Capture the cell that displays the provided text and extract its [X, Y] central coordinate. 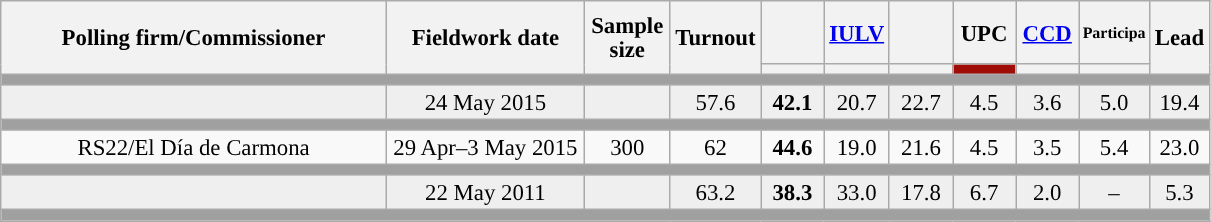
5.3 [1179, 194]
20.7 [856, 102]
19.4 [1179, 102]
Fieldwork date [485, 38]
UPC [984, 32]
RS22/El Día de Carmona [194, 148]
5.4 [1114, 148]
57.6 [716, 102]
22.7 [920, 102]
6.7 [984, 194]
Lead [1179, 38]
IULV [856, 32]
23.0 [1179, 148]
CCD [1048, 32]
2.0 [1048, 194]
42.1 [792, 102]
3.5 [1048, 148]
3.6 [1048, 102]
29 Apr–3 May 2015 [485, 148]
17.8 [920, 194]
63.2 [716, 194]
300 [627, 148]
– [1114, 194]
Participa [1114, 32]
33.0 [856, 194]
38.3 [792, 194]
Sample size [627, 38]
24 May 2015 [485, 102]
44.6 [792, 148]
62 [716, 148]
19.0 [856, 148]
21.6 [920, 148]
Polling firm/Commissioner [194, 38]
Turnout [716, 38]
5.0 [1114, 102]
22 May 2011 [485, 194]
